For the text-containing cell, return its midpoint in [x, y] coordinate format. 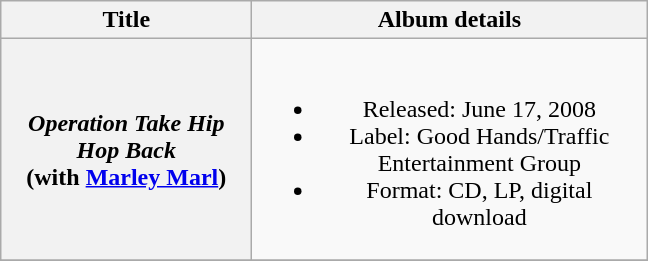
Title [126, 20]
Released: June 17, 2008Label: Good Hands/Traffic Entertainment GroupFormat: CD, LP, digital download [450, 150]
Operation Take Hip Hop Back(with Marley Marl) [126, 150]
Album details [450, 20]
